Return (X, Y) of the center of cell containing provided text 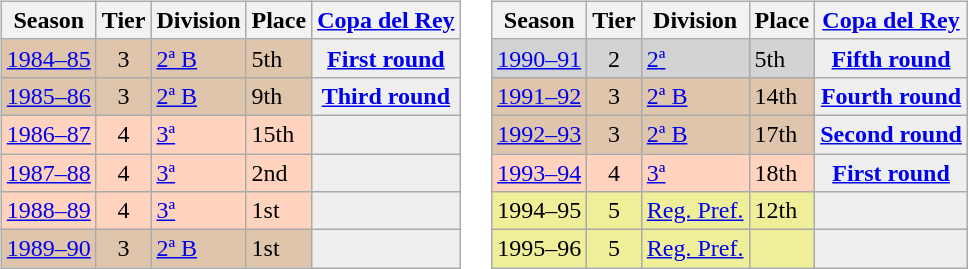
Fourth round (892, 96)
15th (279, 134)
1987–88 (48, 173)
9th (279, 96)
18th (782, 173)
Second round (892, 134)
2 (614, 58)
1986–87 (48, 134)
1990–91 (540, 58)
1989–90 (48, 249)
1991–92 (540, 96)
1994–95 (540, 211)
1992–93 (540, 134)
12th (782, 211)
17th (782, 134)
1995–96 (540, 249)
14th (782, 96)
1993–94 (540, 173)
1985–86 (48, 96)
1984–85 (48, 58)
2ª (695, 58)
Fifth round (892, 58)
1988–89 (48, 211)
Third round (386, 96)
2nd (279, 173)
